Capture the cell that displays the provided text and extract its (X, Y) central coordinate. 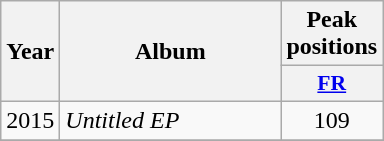
Year (30, 52)
Album (170, 52)
FR (332, 84)
Peak positions (332, 34)
Untitled EP (170, 120)
109 (332, 120)
2015 (30, 120)
